Output the (X, Y) coordinate of the center of the cell containing the given text.  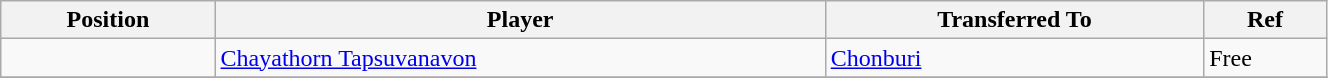
Ref (1266, 20)
Free (1266, 58)
Transferred To (1014, 20)
Chayathorn Tapsuvanavon (520, 58)
Player (520, 20)
Position (108, 20)
Chonburi (1014, 58)
